Determine the [x, y] coordinate at the center of the cell enclosing the given text.  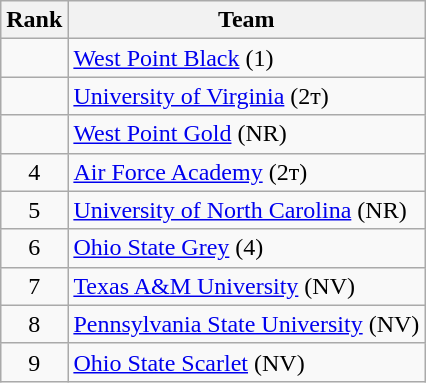
Ohio State Scarlet (NV) [246, 362]
Ohio State Grey (4) [246, 248]
University of Virginia (2т) [246, 96]
Team [246, 20]
6 [34, 248]
5 [34, 210]
Air Force Academy (2т) [246, 172]
8 [34, 324]
Pennsylvania State University (NV) [246, 324]
West Point Black (1) [246, 58]
University of North Carolina (NR) [246, 210]
7 [34, 286]
4 [34, 172]
Texas A&M University (NV) [246, 286]
West Point Gold (NR) [246, 134]
Rank [34, 20]
9 [34, 362]
